Extract the (X, Y) coordinate from the center of the cell holding the provided text.  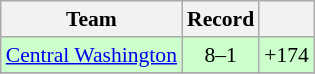
Record (220, 19)
+174 (286, 55)
Central Washington (92, 55)
Team (92, 19)
8–1 (220, 55)
